Identify which cell holds the provided text, then report its (x, y) central coordinate. 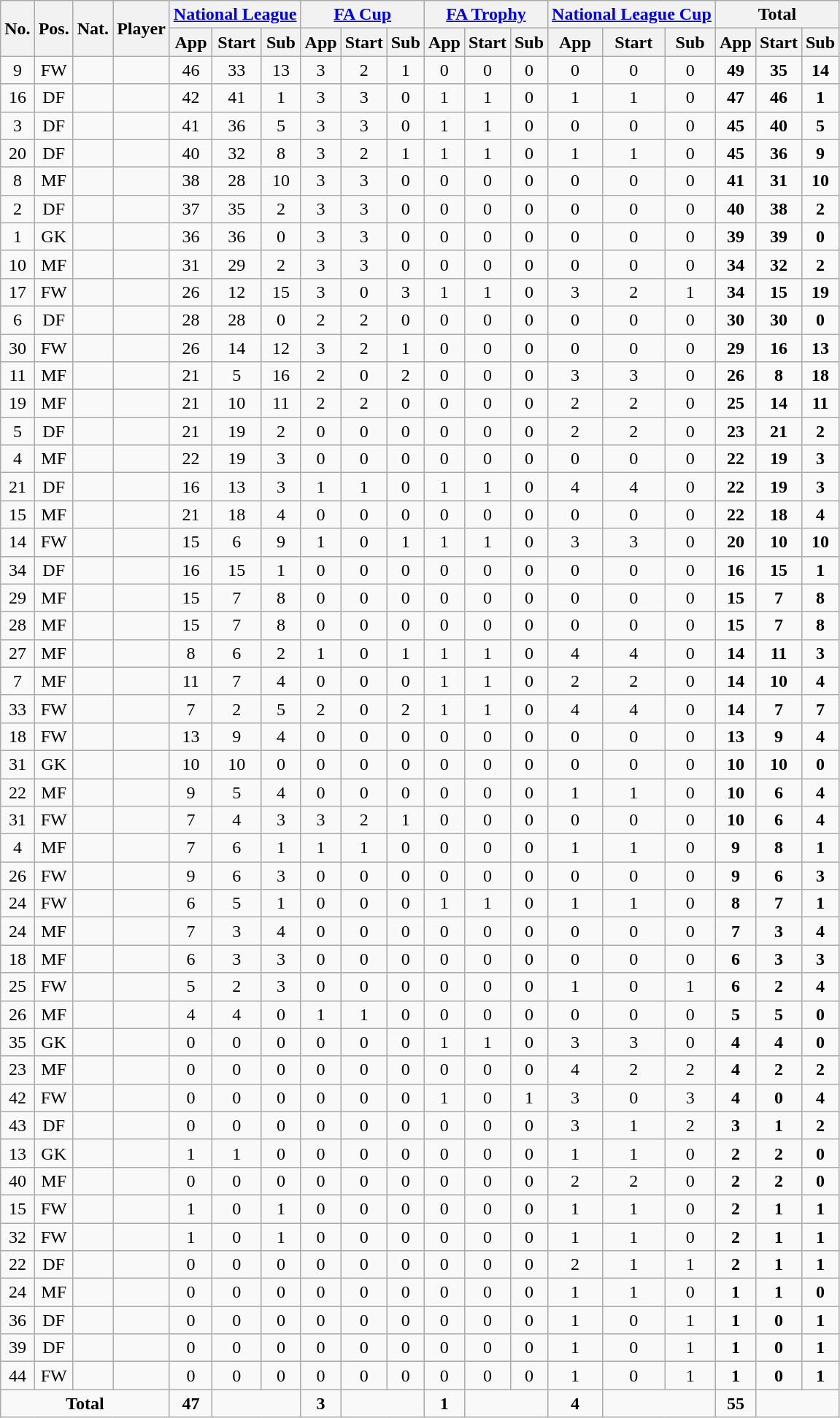
44 (18, 1376)
17 (18, 292)
43 (18, 1125)
National League Cup (632, 15)
49 (736, 70)
55 (736, 1403)
37 (190, 209)
National League (235, 15)
27 (18, 653)
Player (142, 28)
No. (18, 28)
Nat. (93, 28)
FA Trophy (486, 15)
Pos. (54, 28)
FA Cup (362, 15)
